Provide the [X, Y] coordinate of the cell's center where the given text is located.  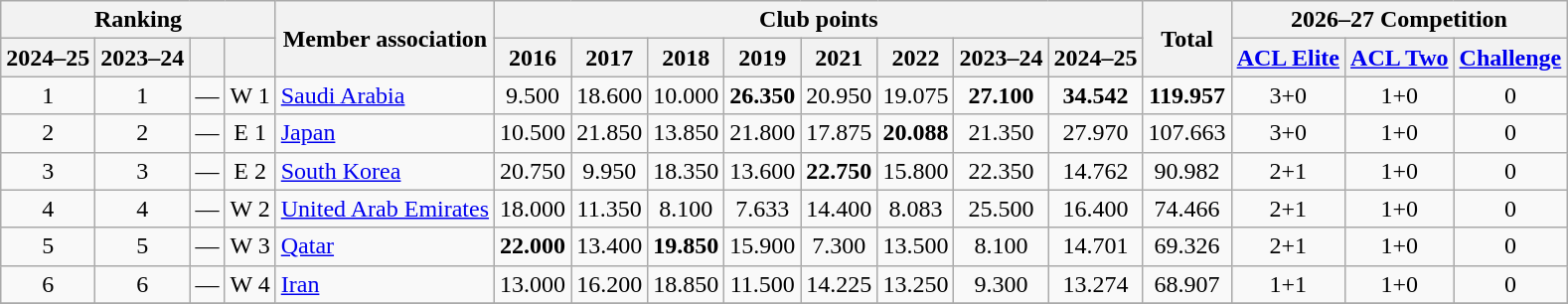
90.982 [1186, 171]
25.500 [1002, 209]
13.850 [686, 133]
Total [1186, 39]
7.300 [839, 246]
22.350 [1002, 171]
119.957 [1186, 95]
Challenge [1510, 58]
Club points [819, 20]
18.350 [686, 171]
11.350 [610, 209]
16.400 [1095, 209]
14.762 [1095, 171]
21.350 [1002, 133]
ACL Elite [1288, 58]
South Korea [385, 171]
19.075 [916, 95]
7.633 [763, 209]
11.500 [763, 284]
13.274 [1095, 284]
21.850 [610, 133]
14.225 [839, 284]
13.250 [916, 284]
17.875 [839, 133]
9.500 [533, 95]
15.800 [916, 171]
United Arab Emirates [385, 209]
27.970 [1095, 133]
10.000 [686, 95]
W 3 [250, 246]
18.600 [610, 95]
68.907 [1186, 284]
13.500 [916, 246]
E 2 [250, 171]
Iran [385, 284]
9.950 [610, 171]
Japan [385, 133]
W 2 [250, 209]
Member association [385, 39]
19.850 [686, 246]
22.000 [533, 246]
18.850 [686, 284]
2019 [763, 58]
16.200 [610, 284]
E 1 [250, 133]
15.900 [763, 246]
2018 [686, 58]
10.500 [533, 133]
26.350 [763, 95]
20.088 [916, 133]
8.083 [916, 209]
20.950 [839, 95]
2017 [610, 58]
13.000 [533, 284]
2016 [533, 58]
Saudi Arabia [385, 95]
ACL Two [1400, 58]
18.000 [533, 209]
14.701 [1095, 246]
2021 [839, 58]
9.300 [1002, 284]
27.100 [1002, 95]
21.800 [763, 133]
74.466 [1186, 209]
2026–27 Competition [1399, 20]
Qatar [385, 246]
20.750 [533, 171]
69.326 [1186, 246]
2022 [916, 58]
13.400 [610, 246]
W 4 [250, 284]
13.600 [763, 171]
1+1 [1288, 284]
Ranking [138, 20]
14.400 [839, 209]
W 1 [250, 95]
22.750 [839, 171]
107.663 [1186, 133]
34.542 [1095, 95]
